Extract the [X, Y] coordinate from the center of the cell holding the provided text.  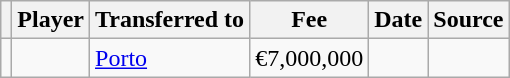
Porto [170, 58]
Transferred to [170, 20]
€7,000,000 [310, 58]
Player [51, 20]
Source [468, 20]
Date [398, 20]
Fee [310, 20]
